Determine the (x, y) coordinate at the center of the cell enclosing the given text.  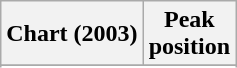
Chart (2003) (72, 34)
Peakposition (189, 34)
